Provide the (x, y) coordinate of the cell's center where the given text is located.  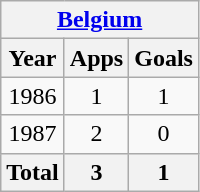
Year (33, 58)
Goals (164, 58)
Belgium (100, 20)
3 (96, 172)
Apps (96, 58)
2 (96, 134)
1986 (33, 96)
0 (164, 134)
1987 (33, 134)
Total (33, 172)
